Determine the (X, Y) coordinate at the center of the cell enclosing the given text.  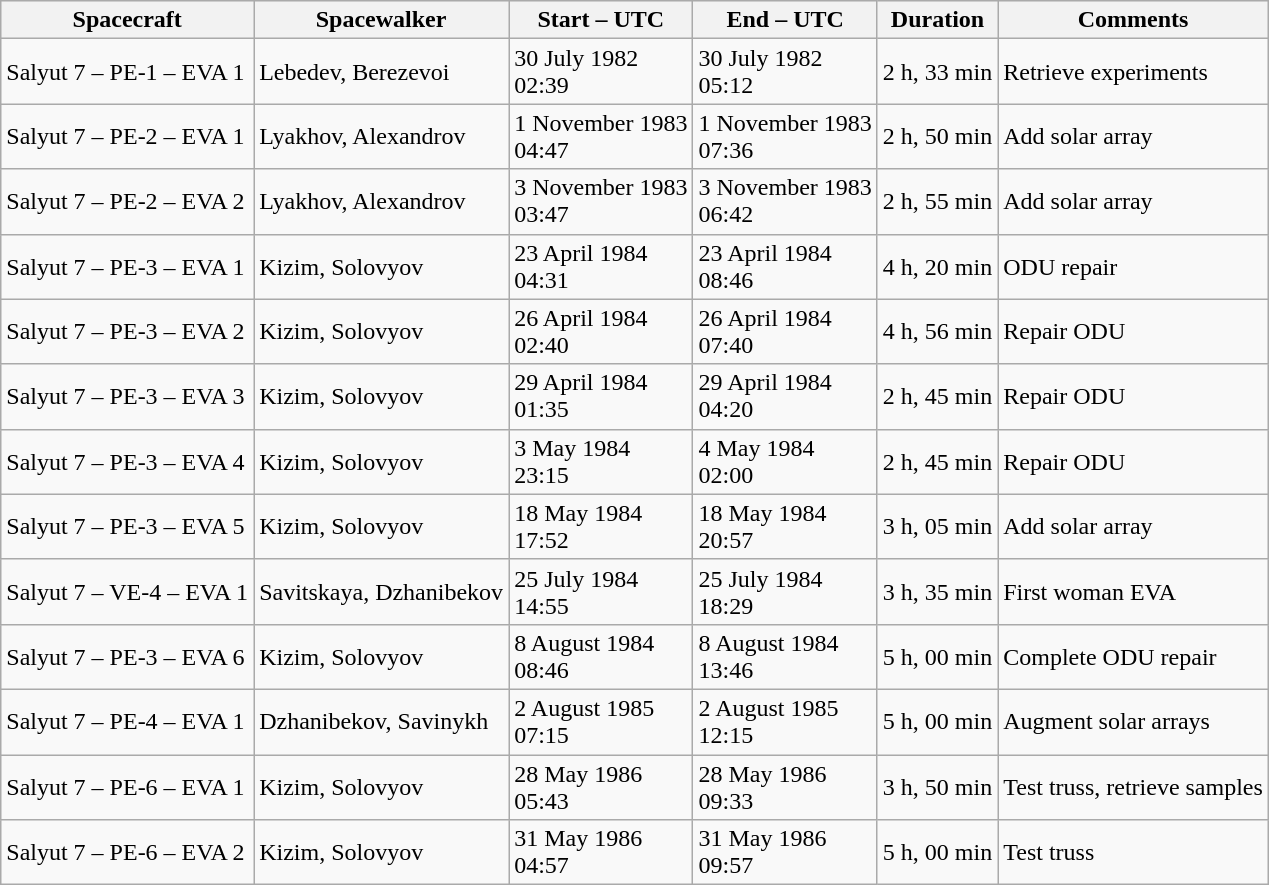
2 h, 50 min (937, 136)
2 h, 33 min (937, 72)
29 April 198401:35 (601, 396)
3 h, 50 min (937, 786)
Lebedev, Berezevoi (382, 72)
2 h, 55 min (937, 202)
2 August 198512:15 (785, 722)
8 August 198413:46 (785, 656)
1 November 198304:47 (601, 136)
Salyut 7 – PE-3 – EVA 2 (128, 332)
Comments (1134, 20)
Retrieve experiments (1134, 72)
28 May 198605:43 (601, 786)
23 April 198404:31 (601, 266)
29 April 198404:20 (785, 396)
Savitskaya, Dzhanibekov (382, 592)
Salyut 7 – PE-6 – EVA 1 (128, 786)
Augment solar arrays (1134, 722)
23 April 198408:46 (785, 266)
3 November 198306:42 (785, 202)
Salyut 7 – PE-2 – EVA 1 (128, 136)
Complete ODU repair (1134, 656)
28 May 198609:33 (785, 786)
25 July 198418:29 (785, 592)
Salyut 7 – PE-4 – EVA 1 (128, 722)
Salyut 7 – PE-3 – EVA 3 (128, 396)
30 July 198202:39 (601, 72)
Duration (937, 20)
Spacecraft (128, 20)
Salyut 7 – PE-1 – EVA 1 (128, 72)
Salyut 7 – PE-3 – EVA 6 (128, 656)
End – UTC (785, 20)
Salyut 7 – PE-3 – EVA 4 (128, 462)
Salyut 7 – PE-3 – EVA 5 (128, 526)
Dzhanibekov, Savinykh (382, 722)
4 May 198402:00 (785, 462)
3 November 198303:47 (601, 202)
30 July 198205:12 (785, 72)
Start – UTC (601, 20)
2 August 198507:15 (601, 722)
Test truss, retrieve samples (1134, 786)
3 h, 05 min (937, 526)
18 May 198420:57 (785, 526)
31 May 198609:57 (785, 852)
Spacewalker (382, 20)
3 h, 35 min (937, 592)
31 May 198604:57 (601, 852)
Salyut 7 – PE-3 – EVA 1 (128, 266)
Salyut 7 – PE-2 – EVA 2 (128, 202)
ODU repair (1134, 266)
4 h, 20 min (937, 266)
26 April 198402:40 (601, 332)
8 August 198408:46 (601, 656)
1 November 198307:36 (785, 136)
First woman EVA (1134, 592)
Salyut 7 – PE-6 – EVA 2 (128, 852)
25 July 198414:55 (601, 592)
4 h, 56 min (937, 332)
3 May 198423:15 (601, 462)
18 May 198417:52 (601, 526)
Test truss (1134, 852)
Salyut 7 – VE-4 – EVA 1 (128, 592)
26 April 198407:40 (785, 332)
